Detect which cell encompasses the target text, then output its (X, Y) center coordinate. 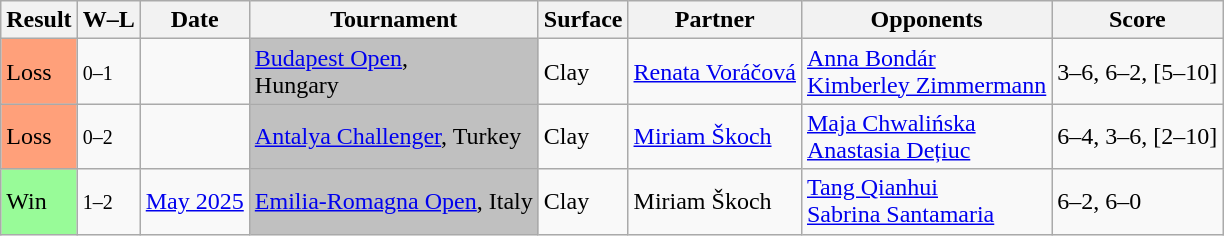
1–2 (108, 202)
0–1 (108, 72)
W–L (108, 20)
Tournament (394, 20)
6–2, 6–0 (1138, 202)
Opponents (926, 20)
Antalya Challenger, Turkey (394, 136)
Score (1138, 20)
Renata Voráčová (714, 72)
Surface (583, 20)
Anna Bondár Kimberley Zimmermann (926, 72)
Result (39, 20)
Budapest Open,Hungary (394, 72)
Maja Chwalińska Anastasia Dețiuc (926, 136)
Partner (714, 20)
3–6, 6–2, [5–10] (1138, 72)
Date (194, 20)
0–2 (108, 136)
Emilia-Romagna Open, Italy (394, 202)
Tang Qianhui Sabrina Santamaria (926, 202)
Win (39, 202)
6–4, 3–6, [2–10] (1138, 136)
May 2025 (194, 202)
